For the text-containing cell, return its midpoint in [X, Y] coordinate format. 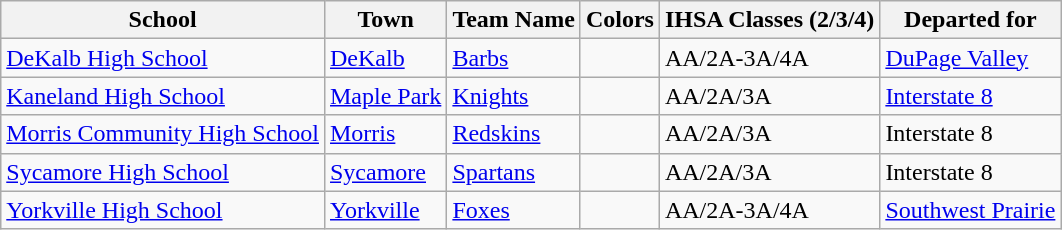
Knights [514, 96]
Morris [385, 134]
Barbs [514, 58]
Maple Park [385, 96]
IHSA Classes (2/3/4) [769, 20]
Yorkville [385, 210]
Departed for [970, 20]
Morris Community High School [163, 134]
Team Name [514, 20]
DeKalb [385, 58]
Redskins [514, 134]
Sycamore High School [163, 172]
Kaneland High School [163, 96]
Sycamore [385, 172]
Town [385, 20]
Spartans [514, 172]
DeKalb High School [163, 58]
Southwest Prairie [970, 210]
Yorkville High School [163, 210]
DuPage Valley [970, 58]
Colors [620, 20]
Foxes [514, 210]
School [163, 20]
